Scan for the cell matching the given text and deliver its [X, Y] coordinate at center. 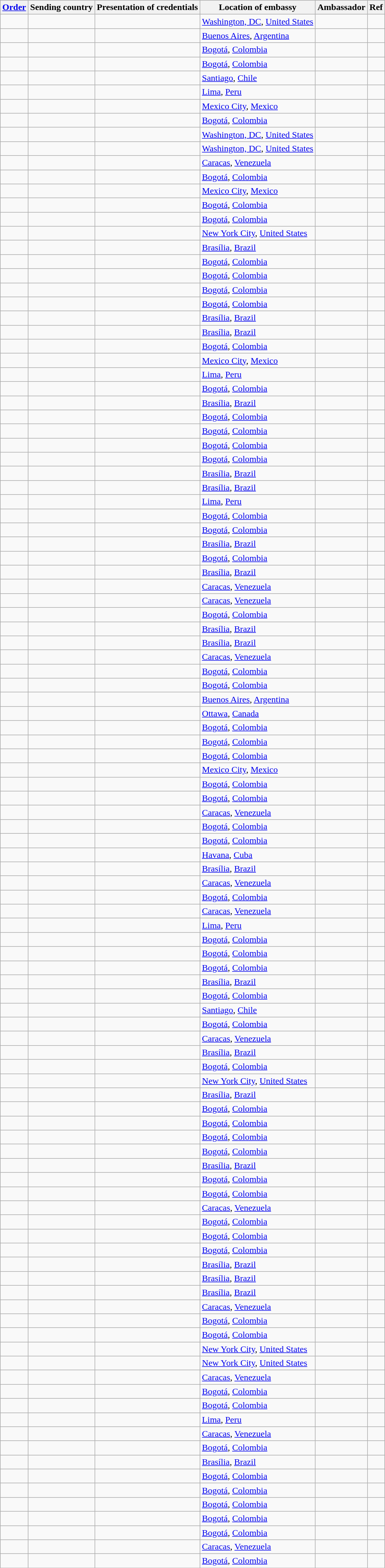
Ambassador [341, 7]
Ottawa, Canada [257, 714]
Presentation of credentials [148, 7]
Location of embassy [257, 7]
Havana, Cuba [257, 854]
Ref [376, 7]
Sending country [62, 7]
Order [14, 7]
